Identify which cell holds the provided text, then report its (x, y) central coordinate. 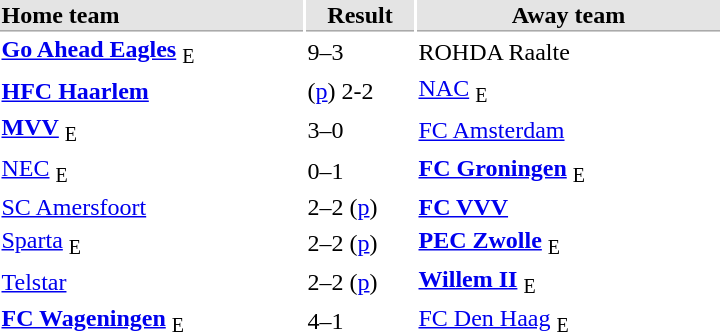
9–3 (360, 52)
Go Ahead Eagles E (152, 52)
ROHDA Raalte (568, 52)
FC Groningen E (568, 170)
Result (360, 16)
NAC E (568, 92)
MVV E (152, 131)
NEC E (152, 170)
SC Amersfoort (152, 207)
FC VVV (568, 207)
Telstar (152, 282)
HFC Haarlem (152, 92)
0–1 (360, 170)
FC Amsterdam (568, 131)
(p) 2-2 (360, 92)
Sparta E (152, 243)
Willem II E (568, 282)
Home team (152, 16)
PEC Zwolle E (568, 243)
3–0 (360, 131)
Away team (568, 16)
